Extract the [x, y] coordinate from the center of the cell holding the provided text.  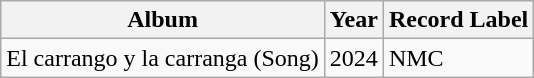
Record Label [458, 20]
Album [163, 20]
El carrango y la carranga (Song) [163, 58]
NMC [458, 58]
Year [354, 20]
2024 [354, 58]
